Provide the [X, Y] coordinate of the cell's center where the given text is located.  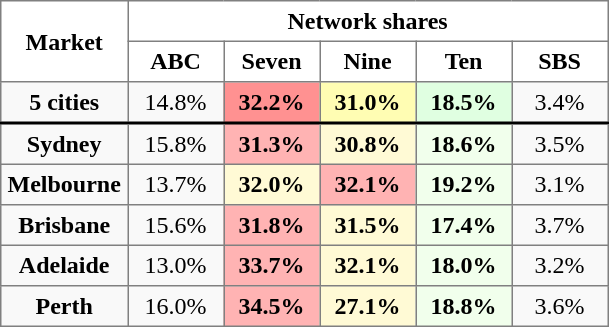
Network shares [368, 21]
3.4% [560, 102]
33.7% [272, 265]
3.2% [560, 265]
Ten [464, 61]
3.5% [560, 144]
Adelaide [64, 265]
Seven [272, 61]
SBS [560, 61]
18.6% [464, 144]
32.0% [272, 184]
13.0% [176, 265]
34.5% [272, 306]
31.3% [272, 144]
30.8% [368, 144]
27.1% [368, 306]
3.1% [560, 184]
13.7% [176, 184]
15.8% [176, 144]
5 cities [64, 102]
32.2% [272, 102]
31.0% [368, 102]
18.5% [464, 102]
14.8% [176, 102]
Sydney [64, 144]
Melbourne [64, 184]
3.6% [560, 306]
15.6% [176, 225]
Nine [368, 61]
3.7% [560, 225]
18.0% [464, 265]
Market [64, 42]
19.2% [464, 184]
Brisbane [64, 225]
17.4% [464, 225]
Perth [64, 306]
31.5% [368, 225]
18.8% [464, 306]
31.8% [272, 225]
ABC [176, 61]
16.0% [176, 306]
